Identify which cell holds the provided text, then report its (X, Y) central coordinate. 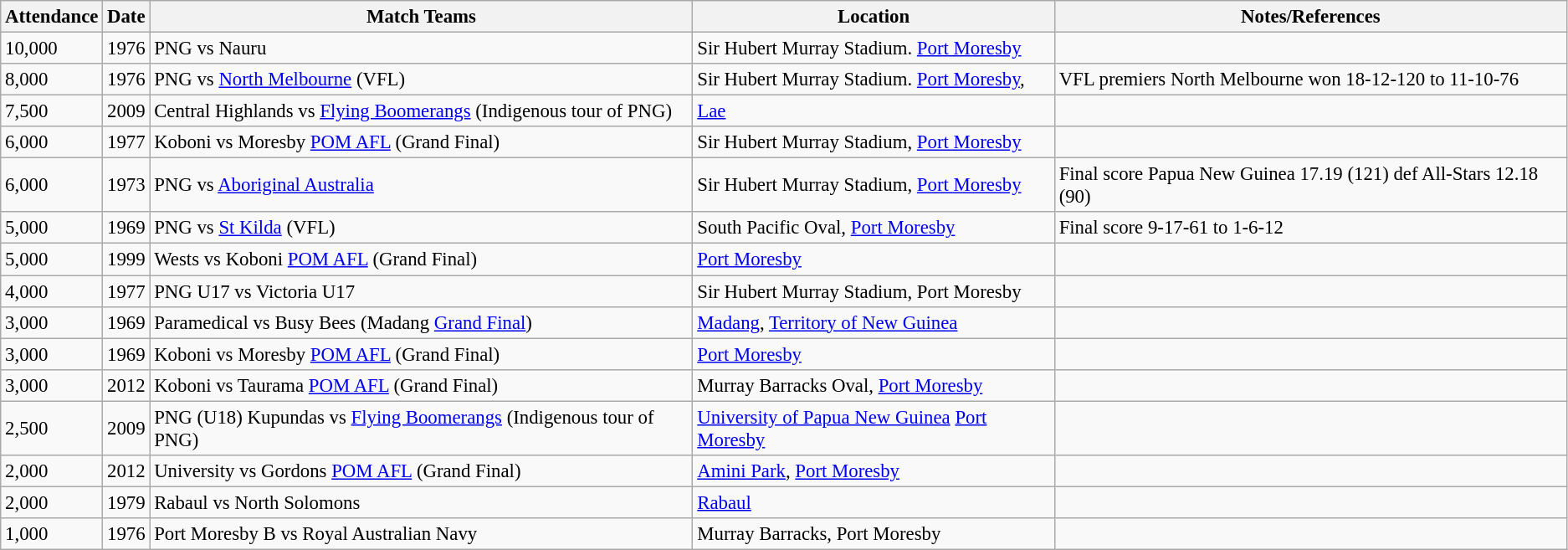
Amini Park, Port Moresby (874, 471)
Rabaul vs North Solomons (422, 502)
South Pacific Oval, Port Moresby (874, 229)
Rabaul (874, 502)
Murray Barracks Oval, Port Moresby (874, 385)
Port Moresby B vs Royal Australian Navy (422, 534)
Central Highlands vs Flying Boomerangs (Indigenous tour of PNG) (422, 111)
PNG (U18) Kupundas vs Flying Boomerangs (Indigenous tour of PNG) (422, 429)
Notes/References (1310, 17)
8,000 (52, 80)
Paramedical vs Busy Bees (Madang Grand Final) (422, 322)
Final score 9-17-61 to 1-6-12 (1310, 229)
10,000 (52, 49)
PNG vs North Melbourne (VFL) (422, 80)
4,000 (52, 291)
PNG U17 vs Victoria U17 (422, 291)
2,500 (52, 429)
Sir Hubert Murray Stadium. Port Moresby (874, 49)
Date (126, 17)
1999 (126, 260)
Lae (874, 111)
University vs Gordons POM AFL (Grand Final) (422, 471)
1973 (126, 186)
1,000 (52, 534)
Koboni vs Taurama POM AFL (Grand Final) (422, 385)
University of Papua New Guinea Port Moresby (874, 429)
Match Teams (422, 17)
VFL premiers North Melbourne won 18-12-120 to 11-10-76 (1310, 80)
PNG vs Aboriginal Australia (422, 186)
Madang, Territory of New Guinea (874, 322)
7,500 (52, 111)
Sir Hubert Murray Stadium. Port Moresby, (874, 80)
Location (874, 17)
Final score Papua New Guinea 17.19 (121) def All-Stars 12.18 (90) (1310, 186)
PNG vs Nauru (422, 49)
1979 (126, 502)
PNG vs St Kilda (VFL) (422, 229)
Attendance (52, 17)
Wests vs Koboni POM AFL (Grand Final) (422, 260)
Murray Barracks, Port Moresby (874, 534)
